Locate the cell with the specified text and output its [x, y] center coordinate. 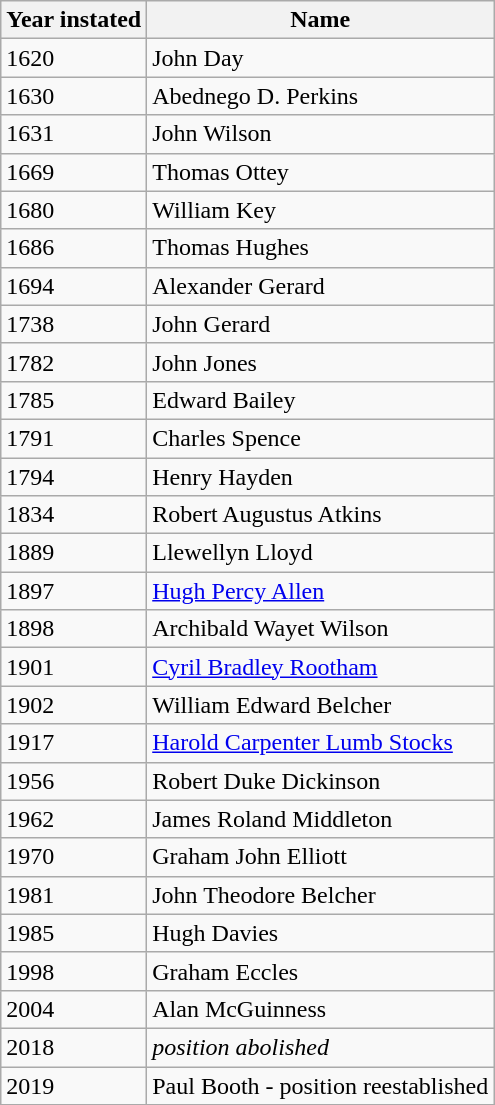
1902 [74, 705]
Hugh Davies [320, 933]
Robert Duke Dickinson [320, 781]
Llewellyn Lloyd [320, 553]
Graham Eccles [320, 971]
Edward Bailey [320, 400]
1791 [74, 438]
1620 [74, 58]
2004 [74, 1009]
1794 [74, 477]
Thomas Ottey [320, 172]
John Theodore Belcher [320, 895]
1631 [74, 134]
1962 [74, 819]
1834 [74, 515]
1680 [74, 210]
Thomas Hughes [320, 248]
Alexander Gerard [320, 286]
Name [320, 20]
1917 [74, 743]
John Wilson [320, 134]
1901 [74, 667]
2019 [74, 1085]
1782 [74, 362]
Harold Carpenter Lumb Stocks [320, 743]
Graham John Elliott [320, 857]
Archibald Wayet Wilson [320, 629]
Henry Hayden [320, 477]
John Jones [320, 362]
1981 [74, 895]
1669 [74, 172]
William Key [320, 210]
1686 [74, 248]
John Gerard [320, 324]
1998 [74, 971]
1898 [74, 629]
James Roland Middleton [320, 819]
Abednego D. Perkins [320, 96]
1970 [74, 857]
1897 [74, 591]
William Edward Belcher [320, 705]
Hugh Percy Allen [320, 591]
Year instated [74, 20]
1630 [74, 96]
position abolished [320, 1047]
John Day [320, 58]
1956 [74, 781]
1785 [74, 400]
1889 [74, 553]
1694 [74, 286]
Alan McGuinness [320, 1009]
1985 [74, 933]
Cyril Bradley Rootham [320, 667]
1738 [74, 324]
Robert Augustus Atkins [320, 515]
Charles Spence [320, 438]
Paul Booth - position reestablished [320, 1085]
2018 [74, 1047]
